Return the [x, y] coordinate for the center point of the cell that contains the specified text.  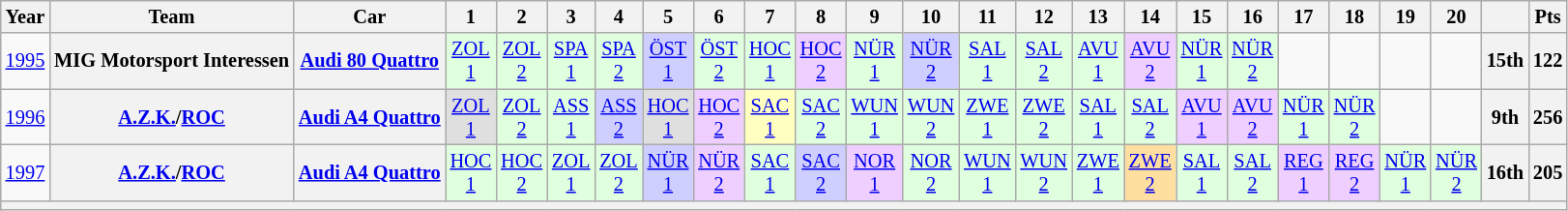
6 [719, 16]
NOR2 [931, 172]
16 [1253, 16]
122 [1548, 61]
SPA2 [619, 61]
15th [1505, 61]
13 [1098, 16]
16th [1505, 172]
19 [1406, 16]
8 [822, 16]
15 [1203, 16]
17 [1303, 16]
9th [1505, 117]
Pts [1548, 16]
Audi 80 Quattro [369, 61]
SPA1 [570, 61]
ÖST2 [719, 61]
ÖST1 [669, 61]
256 [1548, 117]
7 [769, 16]
5 [669, 16]
Year [25, 16]
1 [472, 16]
REG2 [1355, 172]
3 [570, 16]
Team [172, 16]
2 [522, 16]
10 [931, 16]
11 [987, 16]
1997 [25, 172]
1996 [25, 117]
1995 [25, 61]
Car [369, 16]
205 [1548, 172]
ASS2 [619, 117]
4 [619, 16]
12 [1044, 16]
ASS1 [570, 117]
REG1 [1303, 172]
MIG Motorsport Interessen [172, 61]
20 [1456, 16]
NOR1 [874, 172]
9 [874, 16]
18 [1355, 16]
14 [1150, 16]
